Return the (X, Y) coordinate for the center point of the cell that contains the specified text.  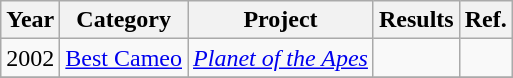
2002 (30, 58)
Project (281, 20)
Best Cameo (124, 58)
Ref. (486, 20)
Category (124, 20)
Planet of the Apes (281, 58)
Year (30, 20)
Results (416, 20)
